Find where the given text appears and provide that cell's center as (X, Y) coordinate. 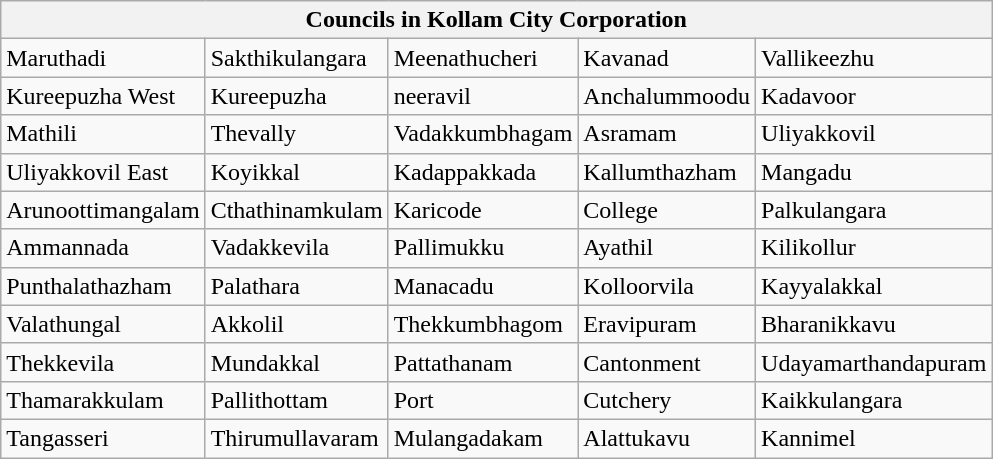
Uliyakkovil East (103, 172)
Pallithottam (296, 400)
Palkulangara (874, 210)
Ayathil (667, 248)
Sakthikulangara (296, 58)
Port (483, 400)
Pattathanam (483, 362)
Akkolil (296, 324)
Koyikkal (296, 172)
neeravil (483, 96)
Cthathinamkulam (296, 210)
Ammannada (103, 248)
Thamarakkulam (103, 400)
Kureepuzha (296, 96)
Kadappakkada (483, 172)
Mulangadakam (483, 438)
College (667, 210)
Kaikkulangara (874, 400)
Punthalathazham (103, 286)
Anchalummoodu (667, 96)
Uliyakkovil (874, 134)
Tangasseri (103, 438)
Kallumthazham (667, 172)
Pallimukku (483, 248)
Kadavoor (874, 96)
Councils in Kollam City Corporation (496, 20)
Vadakkumbhagam (483, 134)
Mundakkal (296, 362)
Thekkevila (103, 362)
Maruthadi (103, 58)
Meenathucheri (483, 58)
Thevally (296, 134)
Alattukavu (667, 438)
Vallikeezhu (874, 58)
Kavanad (667, 58)
Cantonment (667, 362)
Eravipuram (667, 324)
Kannimel (874, 438)
Kureepuzha West (103, 96)
Kayyalakkal (874, 286)
Manacadu (483, 286)
Mathili (103, 134)
Cutchery (667, 400)
Vadakkevila (296, 248)
Mangadu (874, 172)
Valathungal (103, 324)
Kolloorvila (667, 286)
Thekkumbhagom (483, 324)
Karicode (483, 210)
Udayamarthandapuram (874, 362)
Bharanikkavu (874, 324)
Arunoottimangalam (103, 210)
Kilikollur (874, 248)
Thirumullavaram (296, 438)
Asramam (667, 134)
Palathara (296, 286)
